Return the [x, y] coordinate for the center point of the cell that contains the specified text.  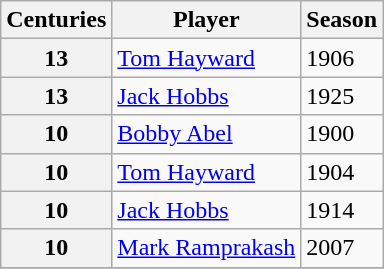
Season [342, 20]
2007 [342, 248]
Mark Ramprakash [206, 248]
1914 [342, 210]
1904 [342, 172]
1906 [342, 58]
1900 [342, 134]
Bobby Abel [206, 134]
Centuries [56, 20]
Player [206, 20]
1925 [342, 96]
